From the cell containing the given text, extract its center point as [X, Y] coordinate. 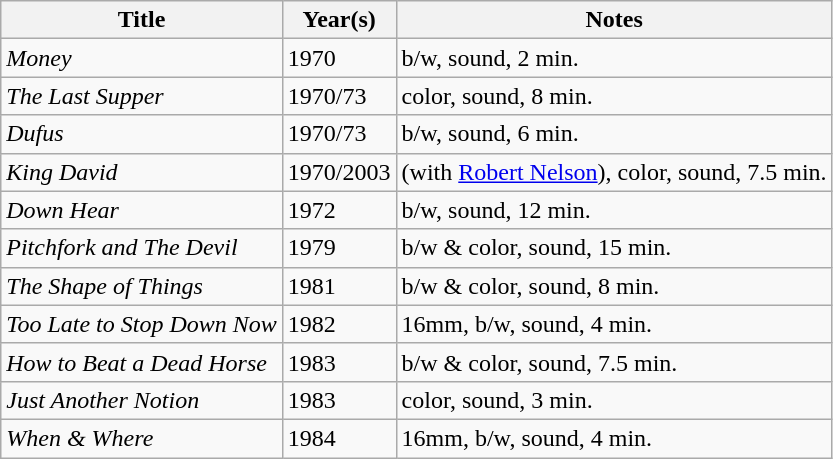
color, sound, 8 min. [614, 96]
1982 [339, 324]
Too Late to Stop Down Now [142, 324]
b/w, sound, 12 min. [614, 210]
Title [142, 20]
Pitchfork and The Devil [142, 248]
1970 [339, 58]
Year(s) [339, 20]
color, sound, 3 min. [614, 400]
Down Hear [142, 210]
Notes [614, 20]
b/w & color, sound, 8 min. [614, 286]
1981 [339, 286]
1972 [339, 210]
b/w & color, sound, 7.5 min. [614, 362]
The Shape of Things [142, 286]
Money [142, 58]
b/w, sound, 6 min. [614, 134]
1979 [339, 248]
How to Beat a Dead Horse [142, 362]
When & Where [142, 438]
1984 [339, 438]
b/w & color, sound, 15 min. [614, 248]
The Last Supper [142, 96]
King David [142, 172]
Just Another Notion [142, 400]
Dufus [142, 134]
(with Robert Nelson), color, sound, 7.5 min. [614, 172]
b/w, sound, 2 min. [614, 58]
1970/2003 [339, 172]
